Identify which cell holds the provided text, then report its (x, y) central coordinate. 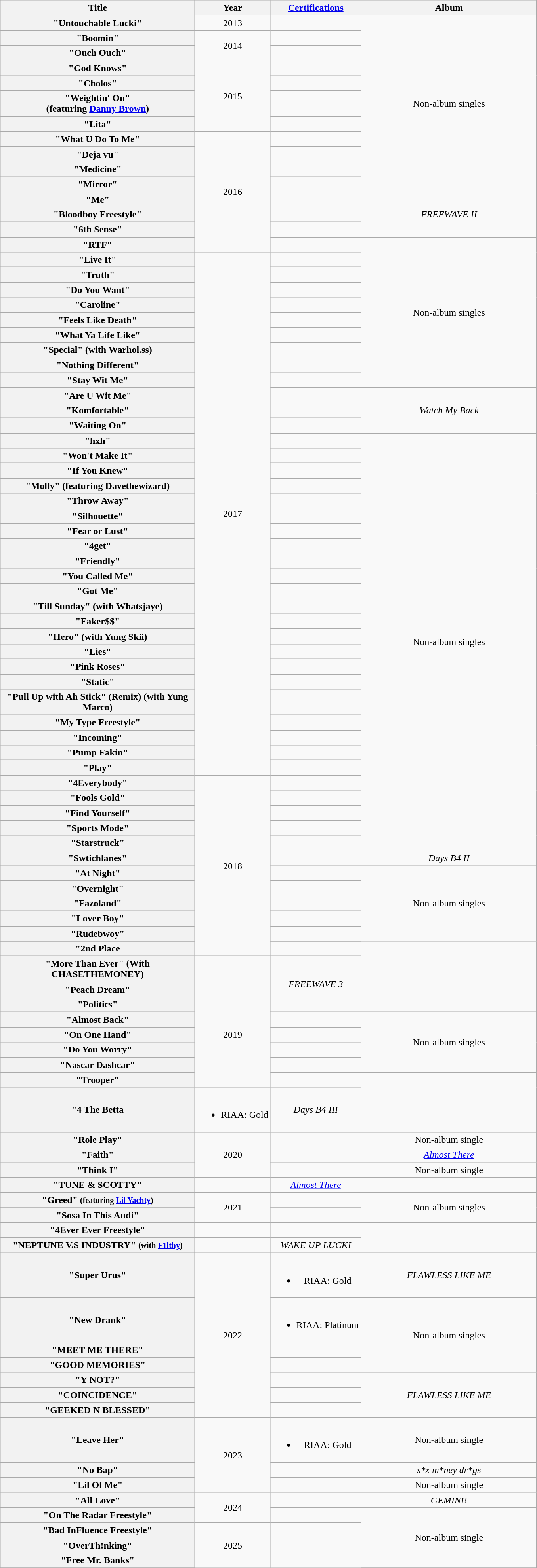
"Stay Wit Me" (97, 380)
"Peach Dream" (97, 990)
"Me" (97, 199)
"Swtichlanes" (97, 858)
"Free Mr. Banks" (97, 1560)
"Almost Back" (97, 1020)
2013 (233, 23)
2018 (233, 866)
"Rudebwoy" (97, 933)
2014 (233, 46)
Days B4 II (449, 858)
"No Bap" (97, 1470)
"My Type Freestyle" (97, 723)
2020 (233, 1155)
"Trooper" (97, 1080)
"New Drank" (97, 1320)
"Play" (97, 768)
"Fear or Lust" (97, 531)
"6th Sense" (97, 230)
"Lies" (97, 651)
"Find Yourself" (97, 813)
"Pull Up with Ah Stick" (Remix) (with Yung Marco) (97, 702)
FREEWAVE 3 (315, 984)
"All Love" (97, 1500)
"Do You Worry" (97, 1050)
"Static" (97, 681)
"Role Play" (97, 1140)
"OverTh!nking" (97, 1545)
"Live It" (97, 260)
"Sports Mode" (97, 828)
"Pink Roses" (97, 666)
"At Night" (97, 873)
"Are U Wit Me" (97, 395)
"God Knows" (97, 68)
"GEEKED N BLESSED" (97, 1410)
"Bad InFluence Freestyle" (97, 1530)
RIAA: Platinum (315, 1320)
"Leave Her" (97, 1440)
"Weightin' On" (featuring Danny Brown) (97, 104)
"Faker$$" (97, 621)
"Sosa In This Audi" (97, 1215)
Watch My Back (449, 410)
"Nascar Dashcar" (97, 1065)
2021 (233, 1207)
"More Than Ever" (With CHASETHEMONEY) (97, 969)
"Greed" (featuring Lil Yachty) (97, 1200)
"On One Hand" (97, 1035)
"4 The Betta (97, 1109)
"Komfortable" (97, 410)
"Lita" (97, 124)
GEMINI! (449, 1500)
"You Called Me" (97, 576)
2015 (233, 96)
"Lover Boy" (97, 918)
"4Everybody" (97, 783)
WAKE UP LUCKI (315, 1245)
"Ouch Ouch" (97, 53)
"Feels Like Death" (97, 320)
Certifications (315, 8)
"Hero" (with Yung Skii) (97, 636)
"Overnight" (97, 888)
"Molly" (featuring Davethewizard) (97, 486)
"Think I" (97, 1170)
"COINCIDENCE" (97, 1395)
"Fazoland" (97, 903)
"Incoming" (97, 738)
2016 (233, 192)
"Cholos" (97, 83)
"Starstruck" (97, 843)
"Do You Want" (97, 290)
"Waiting On" (97, 425)
"What Ya Life Like" (97, 335)
"Super Urus" (97, 1275)
"NEPTUNE V.S INDUSTRY" (with F1lthy) (97, 1245)
Days B4 III (315, 1109)
"Y NOT?" (97, 1380)
2019 (233, 1035)
"Lil Ol Me" (97, 1485)
Album (449, 8)
"If You Knew" (97, 471)
"Fools Gold" (97, 798)
"Bloodboy Freestyle" (97, 215)
"2nd Place (97, 949)
"TUNE & SCOTTY" (97, 1185)
"RTF" (97, 245)
"Friendly" (97, 561)
2017 (233, 514)
"4Ever Ever Freestyle" (97, 1230)
"Won't Make It" (97, 456)
"hxh" (97, 441)
"Truth" (97, 275)
2023 (233, 1455)
"Silhouette" (97, 516)
"Pump Fakin" (97, 753)
"Medicine" (97, 169)
"Throw Away" (97, 501)
"Boomin" (97, 38)
"Mirror" (97, 184)
"Special" (with Warhol.ss) (97, 350)
"Got Me" (97, 591)
"Faith" (97, 1155)
2024 (233, 1507)
"Caroline" (97, 305)
"Till Sunday" (with Whatsjaye) (97, 606)
"On The Radar Freestyle" (97, 1515)
"GOOD MEMORIES" (97, 1365)
"What U Do To Me" (97, 139)
"Nothing Different" (97, 365)
FREEWAVE II (449, 214)
s*x m*ney dr*gs (449, 1470)
Year (233, 8)
2025 (233, 1545)
Title (97, 8)
"MEET ME THERE" (97, 1350)
"Untouchable Lucki" (97, 23)
"Deja vu" (97, 154)
"4get" (97, 546)
2022 (233, 1335)
"Politics" (97, 1005)
